Find where the given text appears and provide that cell's center as (x, y) coordinate. 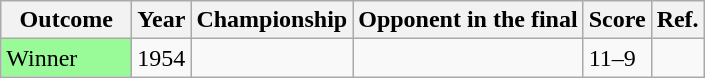
11–9 (617, 58)
Winner (66, 58)
Outcome (66, 20)
Opponent in the final (468, 20)
Championship (272, 20)
1954 (162, 58)
Ref. (678, 20)
Score (617, 20)
Year (162, 20)
